Locate the cell with the specified text and output its (x, y) center coordinate. 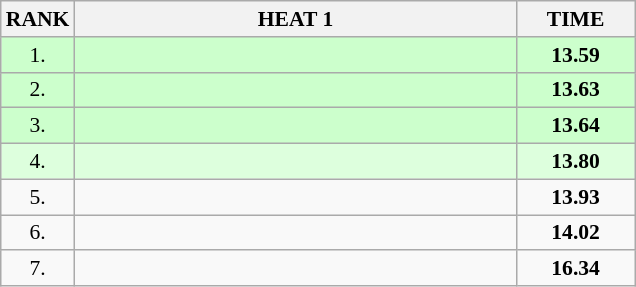
4. (38, 162)
14.02 (576, 233)
3. (38, 126)
1. (38, 55)
13.63 (576, 90)
RANK (38, 19)
6. (38, 233)
13.80 (576, 162)
TIME (576, 19)
7. (38, 269)
13.64 (576, 126)
2. (38, 90)
5. (38, 197)
HEAT 1 (295, 19)
13.93 (576, 197)
13.59 (576, 55)
16.34 (576, 269)
